Detect which cell encompasses the target text, then output its [x, y] center coordinate. 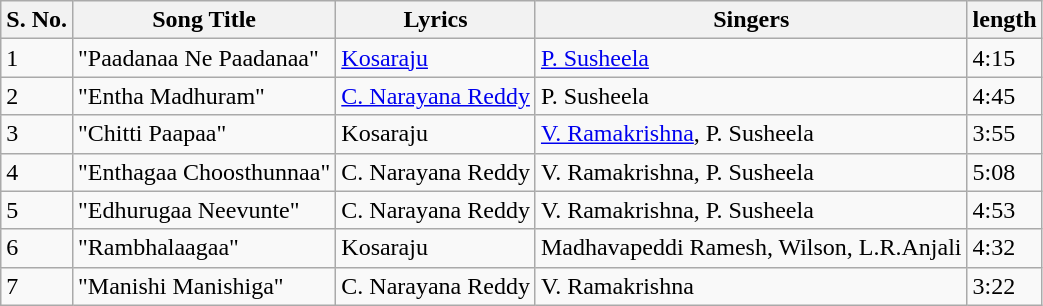
4:45 [1004, 96]
1 [37, 58]
"Entha Madhuram" [204, 96]
4:32 [1004, 248]
"Edhurugaa Neevunte" [204, 210]
5 [37, 210]
4:15 [1004, 58]
3:22 [1004, 286]
"Rambhalaagaa" [204, 248]
Song Title [204, 20]
V. Ramakrishna [751, 286]
2 [37, 96]
3 [37, 134]
6 [37, 248]
Singers [751, 20]
5:08 [1004, 172]
7 [37, 286]
length [1004, 20]
S. No. [37, 20]
4 [37, 172]
"Enthagaa Choosthunnaa" [204, 172]
Lyrics [436, 20]
"Paadanaa Ne Paadanaa" [204, 58]
"Manishi Manishiga" [204, 286]
Madhavapeddi Ramesh, Wilson, L.R.Anjali [751, 248]
"Chitti Paapaa" [204, 134]
3:55 [1004, 134]
4:53 [1004, 210]
